Return [X, Y] of the center of cell containing provided text 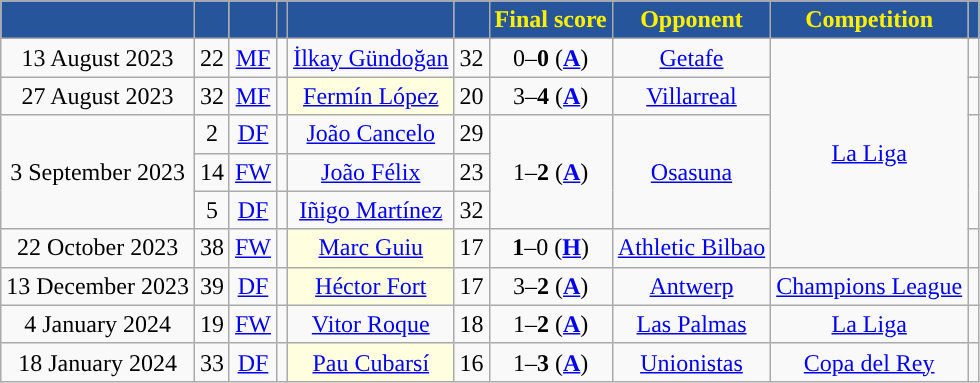
29 [472, 134]
5 [212, 210]
Getafe [691, 58]
22 [212, 58]
22 October 2023 [98, 248]
2 [212, 134]
33 [212, 362]
3 September 2023 [98, 172]
Antwerp [691, 286]
Fermín López [371, 96]
Osasuna [691, 172]
Opponent [691, 20]
27 August 2023 [98, 96]
João Félix [371, 172]
Unionistas [691, 362]
38 [212, 248]
19 [212, 324]
18 [472, 324]
Héctor Fort [371, 286]
Competition [870, 20]
1–3 (A) [550, 362]
20 [472, 96]
Marc Guiu [371, 248]
Las Palmas [691, 324]
Final score [550, 20]
16 [472, 362]
İlkay Gündoğan [371, 58]
Iñigo Martínez [371, 210]
18 January 2024 [98, 362]
Pau Cubarsí [371, 362]
39 [212, 286]
Villarreal [691, 96]
Champions League [870, 286]
Athletic Bilbao [691, 248]
João Cancelo [371, 134]
14 [212, 172]
1–0 (H) [550, 248]
13 August 2023 [98, 58]
13 December 2023 [98, 286]
0–0 (A) [550, 58]
23 [472, 172]
3–2 (A) [550, 286]
3–4 (A) [550, 96]
4 January 2024 [98, 324]
Vitor Roque [371, 324]
Copa del Rey [870, 362]
